Find where the given text appears and provide that cell's center as (x, y) coordinate. 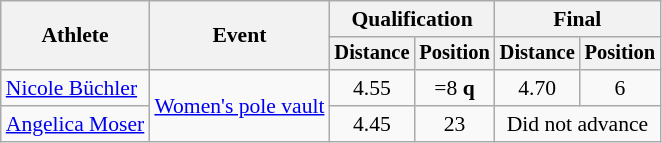
4.45 (372, 124)
Final (578, 19)
6 (620, 88)
Qualification (412, 19)
4.70 (538, 88)
Event (239, 36)
23 (454, 124)
4.55 (372, 88)
Nicole Büchler (76, 88)
=8 q (454, 88)
Angelica Moser (76, 124)
Women's pole vault (239, 106)
Athlete (76, 36)
Did not advance (578, 124)
